Find where the given text appears and provide that cell's center as [x, y] coordinate. 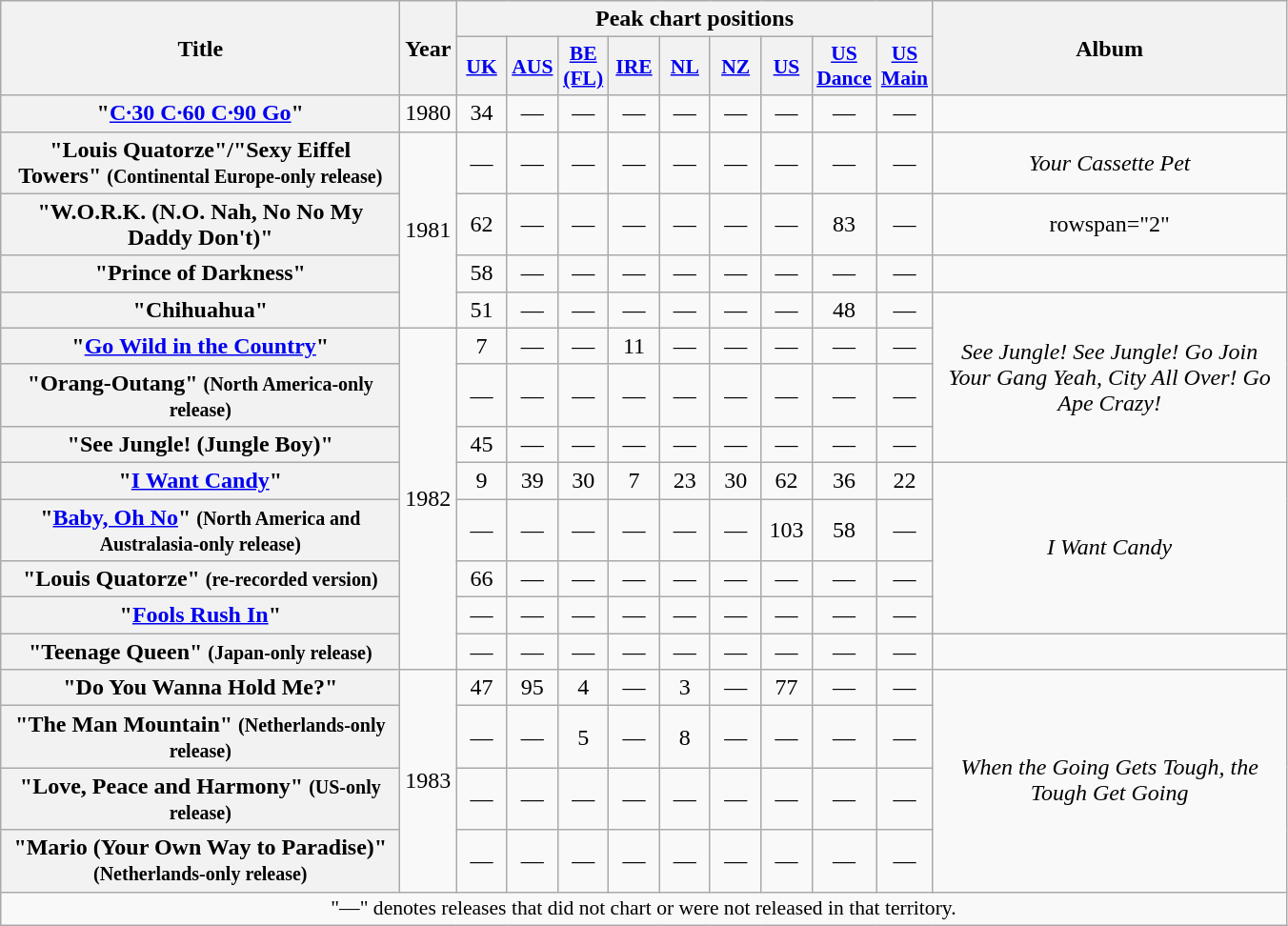
34 [482, 113]
"Orang-Outang" (North America-only release) [200, 394]
rowspan="2" [1109, 225]
NL [684, 67]
22 [905, 480]
Year [429, 48]
NZ [735, 67]
"Fools Rush In" [200, 615]
US Dance [844, 67]
IRE [634, 67]
When the Going Gets Tough, the Tough Get Going [1109, 781]
UK [482, 67]
23 [684, 480]
77 [787, 688]
9 [482, 480]
4 [583, 688]
AUS [532, 67]
3 [684, 688]
"Go Wild in the Country" [200, 346]
95 [532, 688]
"Teenage Queen" (Japan-only release) [200, 652]
Album [1109, 48]
"—" denotes releases that did not chart or were not released in that territory. [644, 909]
"I Want Candy" [200, 480]
"Louis Quatorze" (re-recorded version) [200, 579]
1982 [429, 498]
"The Man Mountain" (Netherlands-only release) [200, 737]
"Mario (Your Own Way to Paradise)" (Netherlands-only release) [200, 861]
"Chihuahua" [200, 310]
39 [532, 480]
11 [634, 346]
US [787, 67]
See Jungle! See Jungle! Go Join Your Gang Yeah, City All Over! Go Ape Crazy! [1109, 377]
BE (FL) [583, 67]
103 [787, 530]
1980 [429, 113]
I Want Candy [1109, 547]
US Main [905, 67]
1981 [429, 230]
"W.O.R.K. (N.O. Nah, No No My Daddy Don't)" [200, 225]
51 [482, 310]
47 [482, 688]
"Prince of Darkness" [200, 273]
Peak chart positions [694, 19]
45 [482, 444]
1983 [429, 781]
5 [583, 737]
48 [844, 310]
"Baby, Oh No" (North America and Australasia-only release) [200, 530]
"Do You Wanna Hold Me?" [200, 688]
83 [844, 225]
66 [482, 579]
36 [844, 480]
8 [684, 737]
"See Jungle! (Jungle Boy)" [200, 444]
"Louis Quatorze"/"Sexy Eiffel Towers" (Continental Europe-only release) [200, 162]
"C·30 C·60 C·90 Go" [200, 113]
"Love, Peace and Harmony" (US-only release) [200, 798]
Title [200, 48]
Your Cassette Pet [1109, 162]
